Determine the (x, y) coordinate at the center of the cell enclosing the given text.  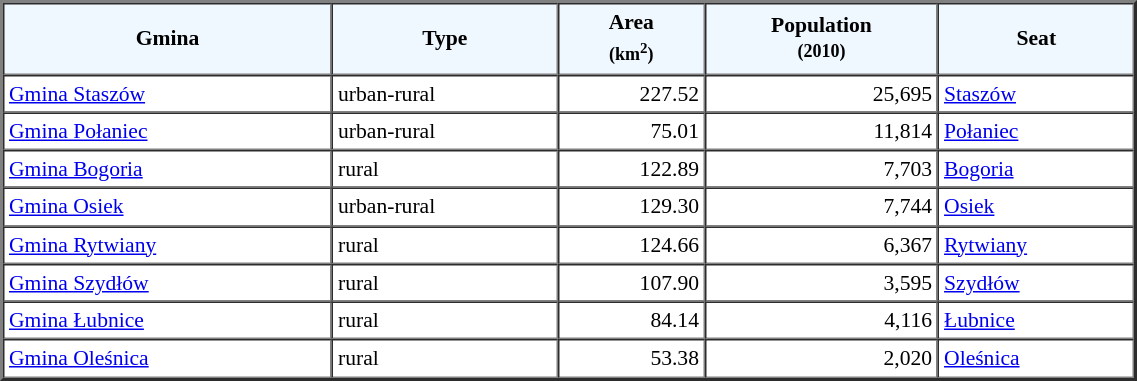
Gmina Rytwiany (168, 245)
Staszów (1036, 93)
Oleśnica (1036, 359)
122.89 (632, 169)
4,116 (822, 321)
Gmina (168, 38)
Bogoria (1036, 169)
Area(km2) (632, 38)
84.14 (632, 321)
107.90 (632, 283)
Population(2010) (822, 38)
Szydłów (1036, 283)
Gmina Bogoria (168, 169)
11,814 (822, 131)
Rytwiany (1036, 245)
Gmina Łubnice (168, 321)
25,695 (822, 93)
6,367 (822, 245)
Osiek (1036, 207)
Type (444, 38)
Gmina Osiek (168, 207)
Seat (1036, 38)
Gmina Oleśnica (168, 359)
129.30 (632, 207)
7,744 (822, 207)
3,595 (822, 283)
124.66 (632, 245)
2,020 (822, 359)
Gmina Staszów (168, 93)
Łubnice (1036, 321)
Gmina Szydłów (168, 283)
227.52 (632, 93)
75.01 (632, 131)
7,703 (822, 169)
53.38 (632, 359)
Połaniec (1036, 131)
Gmina Połaniec (168, 131)
